Provide the (x, y) coordinate of the cell's center where the given text is located.  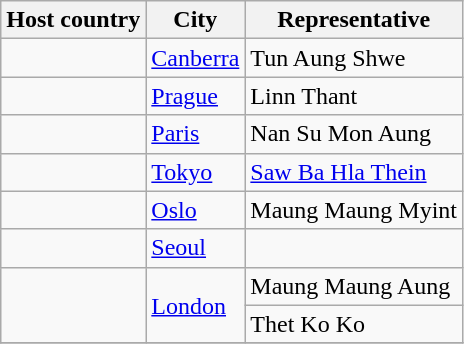
Prague (196, 96)
Tun Aung Shwe (354, 58)
Maung Maung Myint (354, 210)
Maung Maung Aung (354, 286)
City (196, 20)
Saw Ba Hla Thein (354, 172)
Thet Ko Ko (354, 324)
Host country (74, 20)
Linn Thant (354, 96)
Tokyo (196, 172)
London (196, 305)
Oslo (196, 210)
Paris (196, 134)
Representative (354, 20)
Seoul (196, 248)
Nan Su Mon Aung (354, 134)
Canberra (196, 58)
